Scan for the cell matching the given text and deliver its (X, Y) coordinate at center. 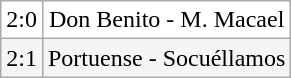
Portuense - Socuéllamos (166, 58)
2:0 (22, 20)
Don Benito - M. Macael (166, 20)
2:1 (22, 58)
